Capture the cell that displays the provided text and extract its (X, Y) central coordinate. 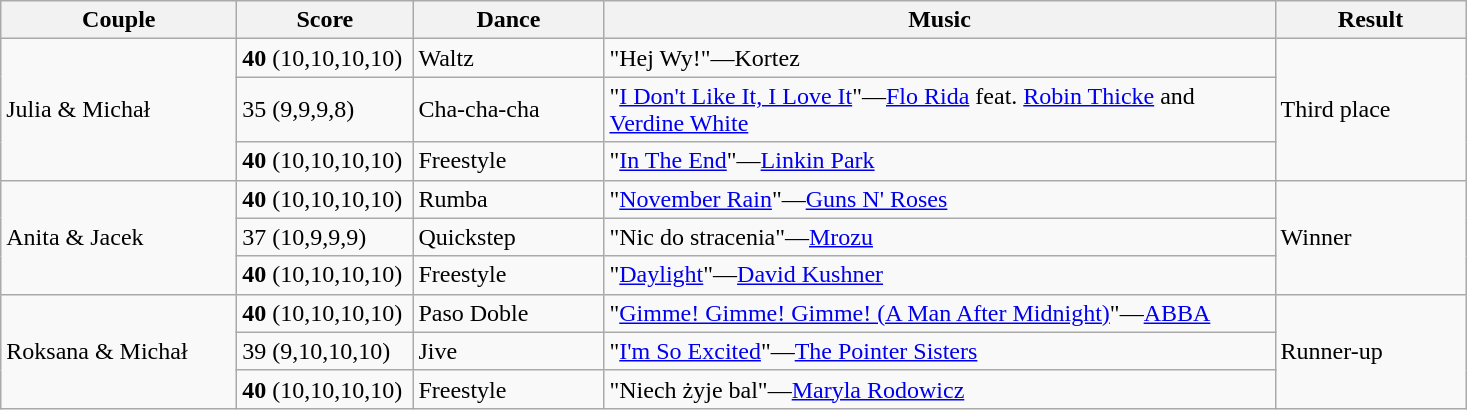
Waltz (508, 58)
"Gimme! Gimme! Gimme! (A Man After Midnight)"—ABBA (940, 313)
39 (9,10,10,10) (325, 351)
Roksana & Michał (119, 351)
Score (325, 20)
Cha-cha-cha (508, 110)
Music (940, 20)
Dance (508, 20)
37 (10,9,9,9) (325, 237)
"November Rain"—Guns N' Roses (940, 199)
35 (9,9,9,8) (325, 110)
"In The End"—Linkin Park (940, 161)
"I'm So Excited"—The Pointer Sisters (940, 351)
"Nic do stracenia"—Mrozu (940, 237)
Couple (119, 20)
"Daylight"—David Kushner (940, 275)
Julia & Michał (119, 110)
Rumba (508, 199)
"Hej Wy!"—Kortez (940, 58)
Anita & Jacek (119, 237)
Runner-up (1370, 351)
Result (1370, 20)
Third place (1370, 110)
"I Don't Like It, I Love It"—Flo Rida feat. Robin Thicke and Verdine White (940, 110)
"Niech żyje bal"—Maryla Rodowicz (940, 389)
Quickstep (508, 237)
Jive (508, 351)
Paso Doble (508, 313)
Winner (1370, 237)
